Provide the (x, y) coordinate of the cell's center where the given text is located.  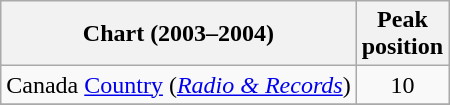
Chart (2003–2004) (178, 34)
Peakposition (402, 34)
10 (402, 85)
Canada Country (Radio & Records) (178, 85)
